For the text-containing cell, return its midpoint in [x, y] coordinate format. 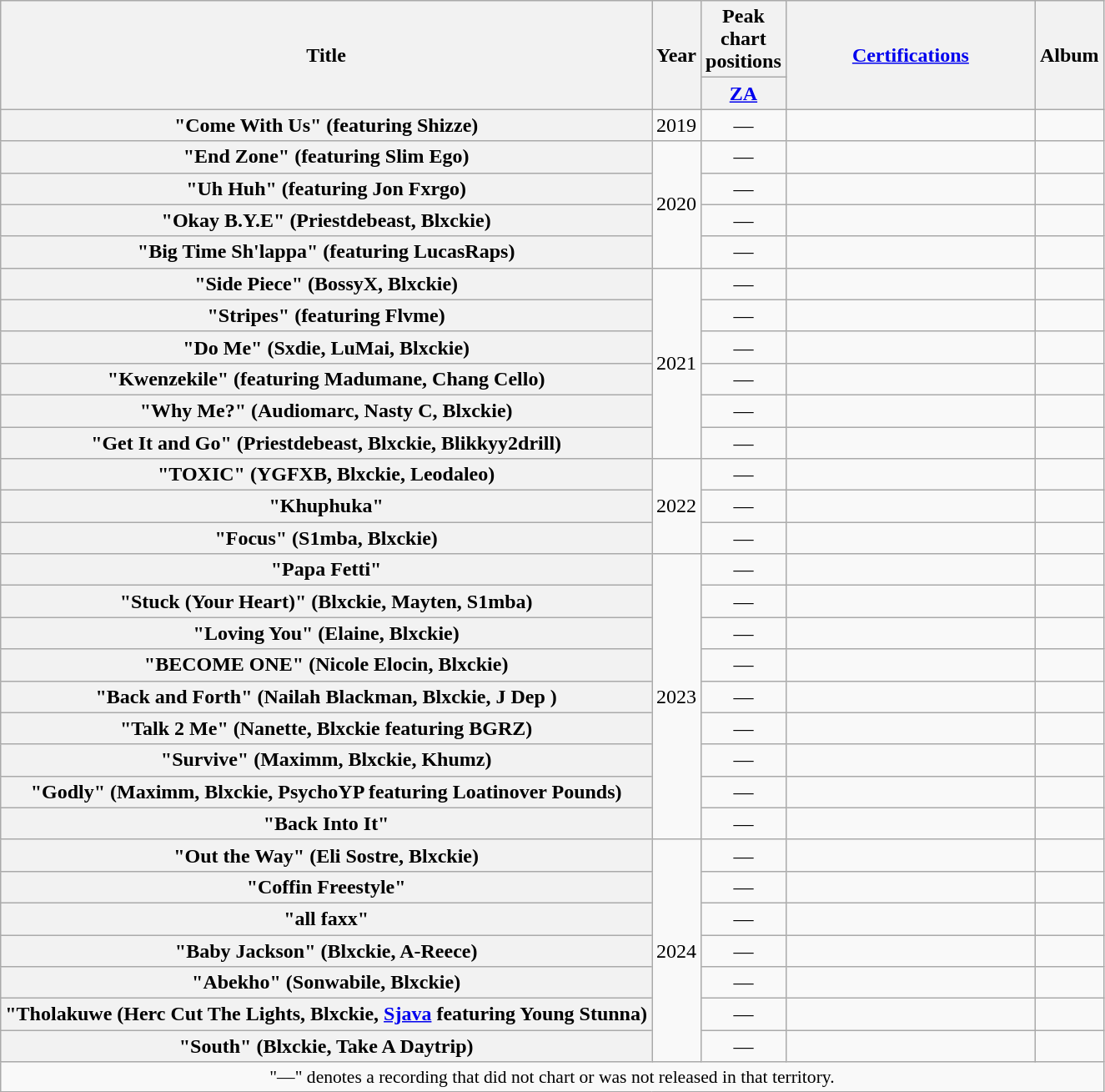
2023 [677, 697]
"Tholakuwe (Herc Cut The Lights, Blxckie, Sjava featuring Young Stunna) [327, 1014]
"Kwenzekile" (featuring Madumane, Chang Cello) [327, 379]
"Coffin Freestyle" [327, 887]
"Abekho" (Sonwabile, Blxckie) [327, 983]
Album [1069, 55]
ZA [744, 93]
2020 [677, 204]
"Do Me" (Sxdie, LuMai, Blxckie) [327, 347]
"Okay B.Y.E" (Priestdebeast, Blxckie) [327, 220]
"Godly" (Maximm, Blxckie, PsychoYP featuring Loatinover Pounds) [327, 792]
Peak chart positions [744, 39]
"Focus" (S1mba, Blxckie) [327, 538]
"—" denotes a recording that did not chart or was not released in that territory. [552, 1077]
"South" (Blxckie, Take A Daytrip) [327, 1046]
2021 [677, 363]
"all faxx" [327, 918]
"Come With Us" (featuring Shizze) [327, 125]
"BECOME ONE" (Nicole Elocin, Blxckie) [327, 665]
"Back Into It" [327, 823]
"Back and Forth" (Nailah Blackman, Blxckie, J Dep ) [327, 697]
"Stripes" (featuring Flvme) [327, 315]
"Loving You" (Elaine, Blxckie) [327, 633]
"Papa Fetti" [327, 570]
"Uh Huh" (featuring Jon Fxrgo) [327, 189]
"TOXIC" (YGFXB, Blxckie, Leodaleo) [327, 475]
"Survive" (Maximm, Blxckie, Khumz) [327, 760]
Year [677, 55]
"Stuck (Your Heart)" (Blxckie, Mayten, S1mba) [327, 601]
Title [327, 55]
Certifications [911, 55]
2024 [677, 950]
"End Zone" (featuring Slim Ego) [327, 157]
"Big Time Sh'lappa" (featuring LucasRaps) [327, 252]
"Baby Jackson" (Blxckie, A-Reece) [327, 950]
"Get It and Go" (Priestdebeast, Blxckie, Blikkyy2drill) [327, 443]
"Out the Way" (Eli Sostre, Blxckie) [327, 855]
"Talk 2 Me" (Nanette, Blxckie featuring BGRZ) [327, 728]
"Khuphuka" [327, 506]
"Why Me?" (Audiomarc, Nasty C, Blxckie) [327, 410]
"Side Piece" (BossyX, Blxckie) [327, 284]
2022 [677, 506]
2019 [677, 125]
